Detect which cell encompasses the target text, then output its [X, Y] center coordinate. 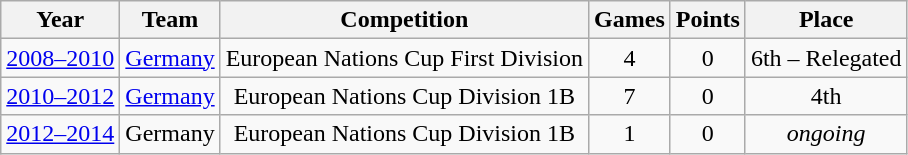
Competition [404, 20]
4 [630, 58]
2012–2014 [60, 134]
Year [60, 20]
4th [826, 96]
7 [630, 96]
2010–2012 [60, 96]
Place [826, 20]
6th – Relegated [826, 58]
1 [630, 134]
European Nations Cup First Division [404, 58]
Team [170, 20]
ongoing [826, 134]
Points [708, 20]
Games [630, 20]
2008–2010 [60, 58]
